For the text-containing cell, return its midpoint in (x, y) coordinate format. 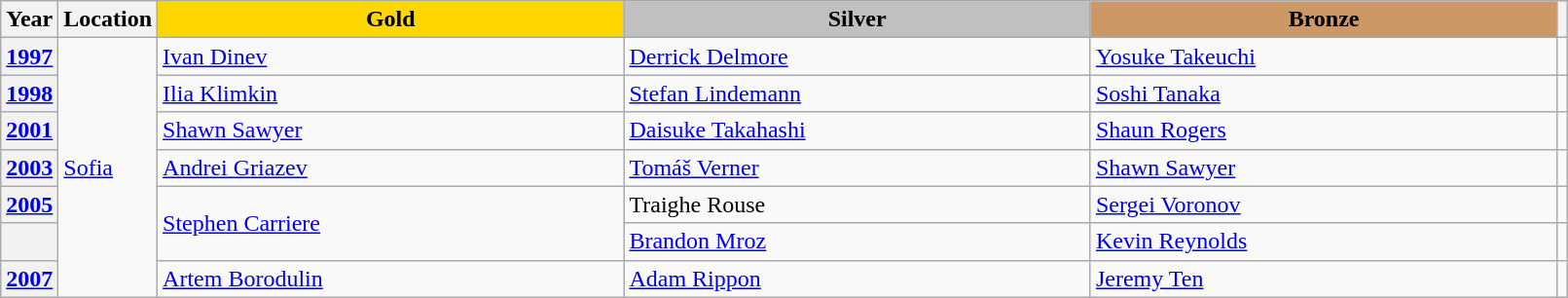
Brandon Mroz (857, 242)
Silver (857, 19)
Artem Borodulin (391, 279)
Ilia Klimkin (391, 93)
Derrick Delmore (857, 56)
Stephen Carriere (391, 223)
Ivan Dinev (391, 56)
1998 (29, 93)
2003 (29, 168)
2005 (29, 205)
Andrei Griazev (391, 168)
1997 (29, 56)
2007 (29, 279)
Yosuke Takeuchi (1324, 56)
Year (29, 19)
Traighe Rouse (857, 205)
Stefan Lindemann (857, 93)
Sofia (108, 168)
Gold (391, 19)
Kevin Reynolds (1324, 242)
Sergei Voronov (1324, 205)
2001 (29, 130)
Bronze (1324, 19)
Soshi Tanaka (1324, 93)
Adam Rippon (857, 279)
Daisuke Takahashi (857, 130)
Tomáš Verner (857, 168)
Jeremy Ten (1324, 279)
Shaun Rogers (1324, 130)
Location (108, 19)
